Return the [x, y] coordinate for the center point of the cell that contains the specified text.  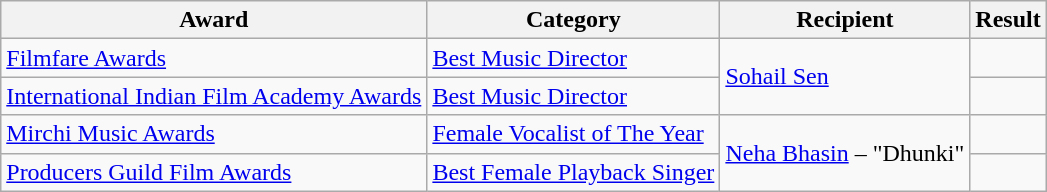
Recipient [845, 20]
Neha Bhasin – "Dhunki" [845, 153]
Producers Guild Film Awards [214, 172]
Filmfare Awards [214, 58]
Category [574, 20]
Award [214, 20]
Mirchi Music Awards [214, 134]
Best Female Playback Singer [574, 172]
Result [1008, 20]
Female Vocalist of The Year [574, 134]
Sohail Sen [845, 77]
International Indian Film Academy Awards [214, 96]
